For the text-containing cell, return its midpoint in (X, Y) coordinate format. 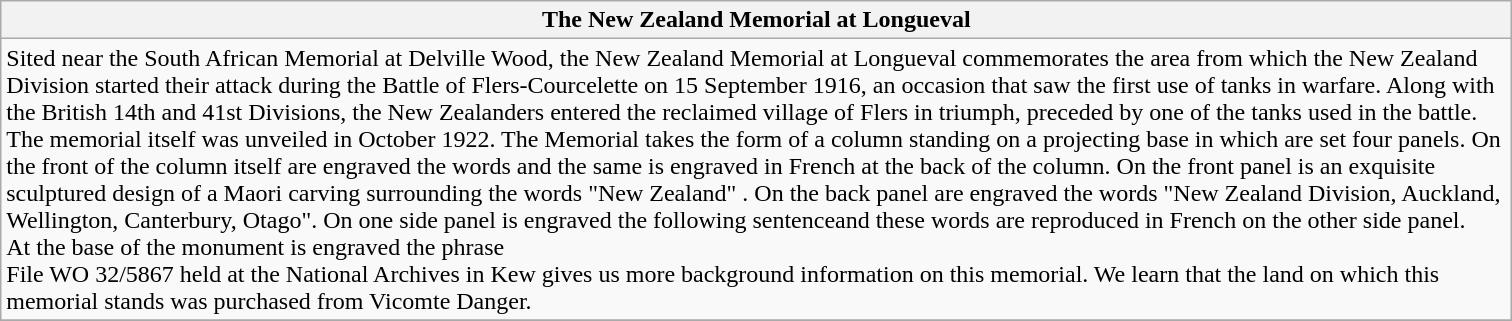
The New Zealand Memorial at Longueval (756, 20)
